Provide the [x, y] coordinate of the cell's center where the given text is located.  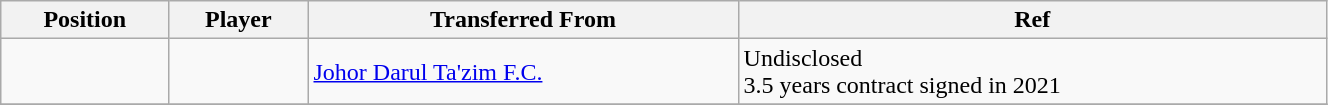
Player [238, 20]
Undisclosed 3.5 years contract signed in 2021 [1032, 72]
Ref [1032, 20]
Johor Darul Ta'zim F.C. [523, 72]
Position [85, 20]
Transferred From [523, 20]
